Extract the (X, Y) coordinate from the center of the cell holding the provided text.  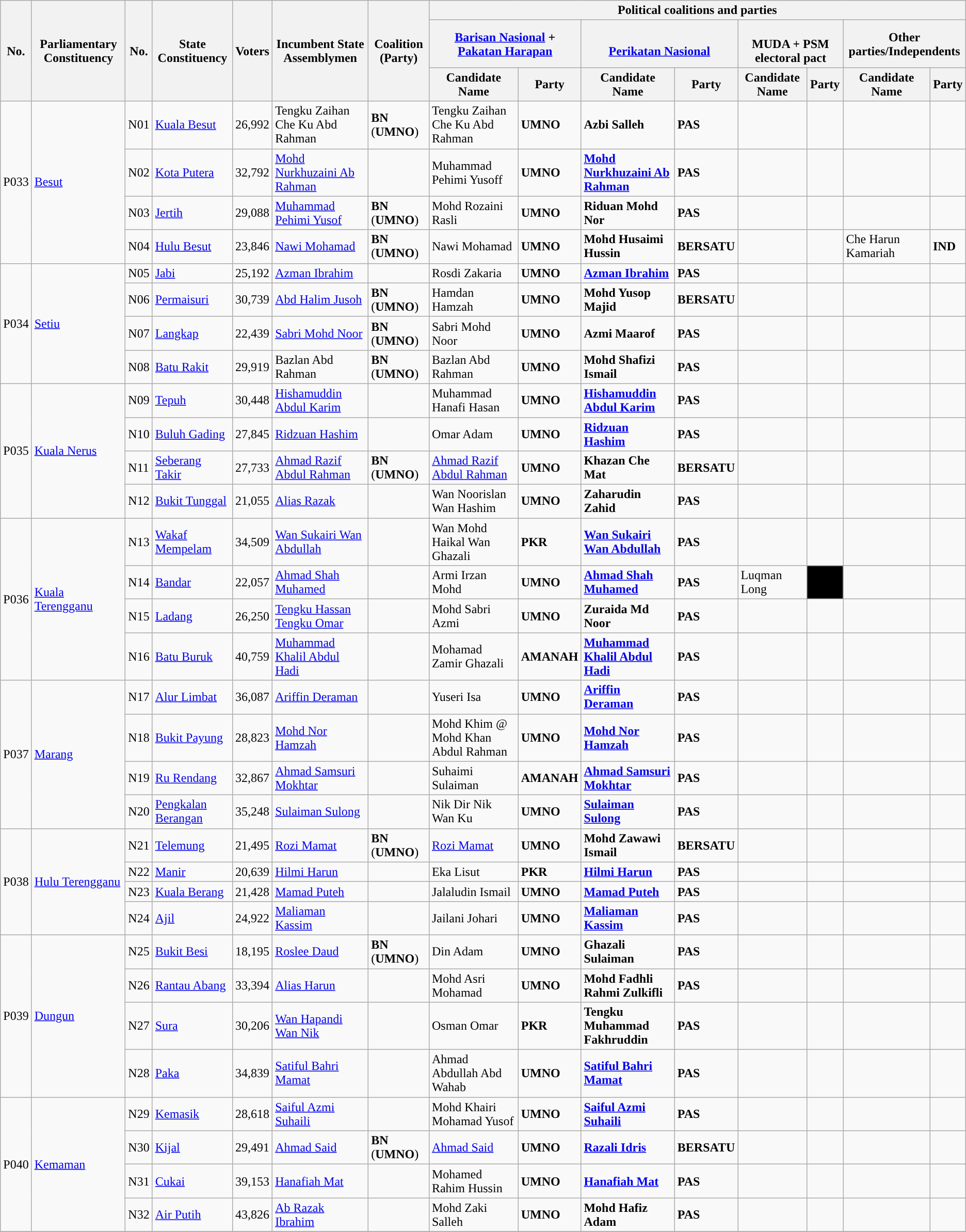
30,739 (253, 299)
N08 (139, 366)
Riduan Mohd Nor (627, 213)
Yuseri Isa (474, 697)
N31 (139, 1181)
N16 (139, 657)
N05 (139, 273)
Eka Lisut (474, 872)
Mohamad Zamir Ghazali (474, 657)
N23 (139, 891)
30,206 (253, 1026)
P035 (16, 451)
Che Harun Kamariah (887, 247)
P034 (16, 323)
39,153 (253, 1181)
Mohd Khim @ Mohd Khan Abdul Rahman (474, 738)
Azbi Salleh (627, 125)
Ajil (192, 918)
Zuraida Md Noor (627, 616)
Mohd Shafizi Ismail (627, 366)
MUDA + PSM electoral pact (791, 44)
27,733 (253, 468)
P040 (16, 1164)
N17 (139, 697)
Ru Rendang (192, 778)
Other parties/Independents (904, 44)
Alur Limbat (192, 697)
32,792 (253, 172)
N28 (139, 1074)
Hulu Besut (192, 247)
Abd Halim Jusoh (320, 299)
N29 (139, 1114)
Armi Irzan Mohd (474, 582)
26,250 (253, 616)
Coalition (Party) (399, 51)
Seberang Takir (192, 468)
Air Putih (192, 1215)
Din Adam (474, 952)
N18 (139, 738)
28,823 (253, 738)
Permaisuri (192, 299)
Ab Razak Ibrahim (320, 1215)
20,639 (253, 872)
Pengkalan Berangan (192, 811)
Cukai (192, 1181)
29,919 (253, 366)
Ghazali Sulaiman (627, 952)
30,448 (253, 401)
Khazan Che Mat (627, 468)
Suhaimi Sulaiman (474, 778)
Tengku Hassan Tengku Omar (320, 616)
21,495 (253, 845)
33,394 (253, 985)
Mohd Zawawi Ismail (627, 845)
35,248 (253, 811)
N22 (139, 872)
22,057 (253, 582)
29,491 (253, 1148)
N01 (139, 125)
28,618 (253, 1114)
P038 (16, 882)
Batu Buruk (192, 657)
Batu Rakit (192, 366)
27,845 (253, 434)
Mohd Asri Mohamad (474, 985)
N10 (139, 434)
Alias Razak (320, 502)
N15 (139, 616)
N09 (139, 401)
N07 (139, 333)
P033 (16, 182)
Kuala Besut (192, 125)
N20 (139, 811)
Osman Omar (474, 1026)
Rosdi Zakaria (474, 273)
Jertih (192, 213)
Mohamed Rahim Hussin (474, 1181)
25,192 (253, 273)
43,826 (253, 1215)
23,846 (253, 247)
Razali Idris (627, 1148)
Wakaf Mempelam (192, 542)
N06 (139, 299)
Wan Noorislan Wan Hashim (474, 502)
18,195 (253, 952)
N27 (139, 1026)
Hulu Terengganu (78, 882)
Jabi (192, 273)
Wan Hapandi Wan Nik (320, 1026)
Wan Mohd Haikal Wan Ghazali (474, 542)
21,055 (253, 502)
Incumbent State Assemblymen (320, 51)
Tepuh (192, 401)
Rantau Abang (192, 985)
Azmi Maarof (627, 333)
N26 (139, 985)
Bukit Besi (192, 952)
Kijal (192, 1148)
32,867 (253, 778)
P039 (16, 1016)
29,088 (253, 213)
Mohd Rozaini Rasli (474, 213)
21,428 (253, 891)
Hamdan Hamzah (474, 299)
24,922 (253, 918)
P036 (16, 599)
Nik Dir Nik Wan Ku (474, 811)
N19 (139, 778)
Mohd Khairi Mohamad Yusof (474, 1114)
Kota Putera (192, 172)
Setiu (78, 323)
N25 (139, 952)
Bandar (192, 582)
Muhammad Pehimi Yusof (320, 213)
Kuala Terengganu (78, 599)
36,087 (253, 697)
Ladang (192, 616)
Marang (78, 755)
N11 (139, 468)
Jailani Johari (474, 918)
N12 (139, 502)
N02 (139, 172)
Manir (192, 872)
N32 (139, 1215)
Omar Adam (474, 434)
Kuala Nerus (78, 451)
Muhammad Pehimi Yusoff (474, 172)
Kemaman (78, 1164)
Dungun (78, 1016)
Alias Harun (320, 985)
Mohd Hafiz Adam (627, 1215)
Zaharudin Zahid (627, 502)
Paka (192, 1074)
Sura (192, 1026)
Mohd Yusop Majid (627, 299)
Ahmad Abdullah Abd Wahab (474, 1074)
Perikatan Nasional (659, 44)
N30 (139, 1148)
IND (947, 247)
Barisan Nasional + Pakatan Harapan (505, 44)
Langkap (192, 333)
26,992 (253, 125)
Mohd Zaki Salleh (474, 1215)
N14 (139, 582)
Telemung (192, 845)
N13 (139, 542)
Kemasik (192, 1114)
Luqman Long (772, 582)
Bukit Payung (192, 738)
22,439 (253, 333)
Voters (253, 51)
P037 (16, 755)
State Constituency (192, 51)
Tengku Muhammad Fakhruddin (627, 1026)
N24 (139, 918)
34,509 (253, 542)
N03 (139, 213)
Roslee Daud (320, 952)
Parliamentary Constituency (78, 51)
Muhammad Hanafi Hasan (474, 401)
Mohd Husaimi Hussin (627, 247)
Bukit Tunggal (192, 502)
Kuala Berang (192, 891)
Buluh Gading (192, 434)
Political coalitions and parties (697, 10)
N04 (139, 247)
34,839 (253, 1074)
40,759 (253, 657)
Mohd Fadhli Rahmi Zulkifli (627, 985)
N21 (139, 845)
Besut (78, 182)
Jalaludin Ismail (474, 891)
Mohd Sabri Azmi (474, 616)
